Capture the cell that displays the provided text and extract its (X, Y) central coordinate. 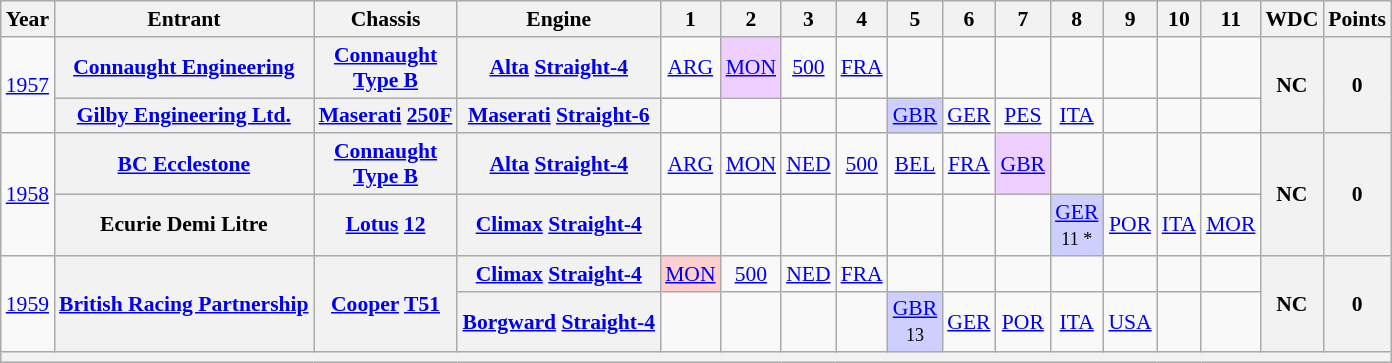
3 (808, 19)
1 (690, 19)
Lotus 12 (386, 226)
Entrant (184, 19)
1957 (28, 86)
2 (752, 19)
Borgward Straight-4 (558, 322)
USA (1130, 322)
Maserati Straight-6 (558, 116)
Cooper T51 (386, 304)
10 (1179, 19)
GER11 * (1076, 226)
Gilby Engineering Ltd. (184, 116)
11 (1230, 19)
7 (1024, 19)
Year (28, 19)
PES (1024, 116)
5 (916, 19)
BC Ecclestone (184, 164)
GBR13 (916, 322)
8 (1076, 19)
Maserati 250F (386, 116)
Points (1357, 19)
Connaught Engineering (184, 68)
MOR (1230, 226)
Chassis (386, 19)
Engine (558, 19)
6 (968, 19)
Ecurie Demi Litre (184, 226)
BEL (916, 164)
4 (862, 19)
WDC (1292, 19)
9 (1130, 19)
1958 (28, 195)
British Racing Partnership (184, 304)
1959 (28, 304)
